Extract the [X, Y] coordinate from the center of the cell holding the provided text.  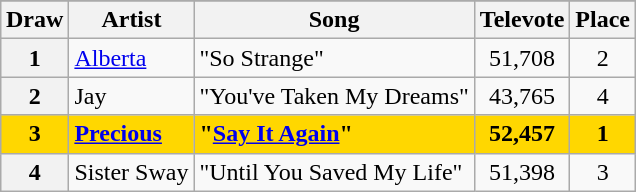
Televote [522, 20]
51,708 [522, 58]
51,398 [522, 172]
Jay [132, 96]
Artist [132, 20]
"So Strange" [334, 58]
Draw [34, 20]
"Until You Saved My Life" [334, 172]
Sister Sway [132, 172]
"You've Taken My Dreams" [334, 96]
43,765 [522, 96]
Place [603, 20]
"Say It Again" [334, 134]
52,457 [522, 134]
Precious [132, 134]
Alberta [132, 58]
Song [334, 20]
